Return the (X, Y) coordinate for the center point of the cell that contains the specified text.  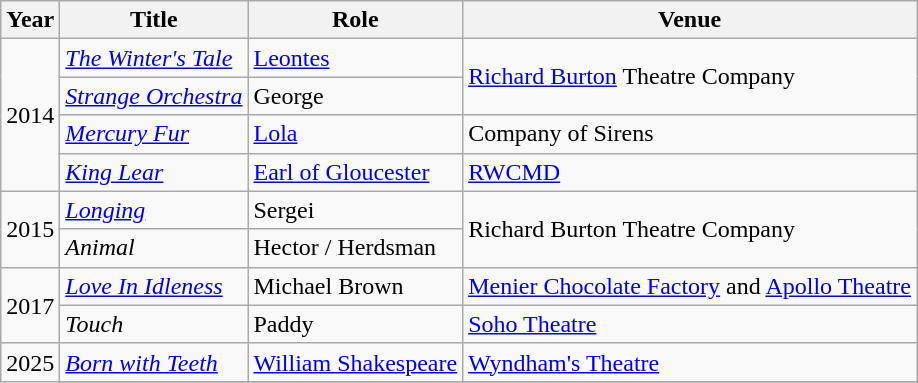
Leontes (356, 58)
2015 (30, 229)
Year (30, 20)
Title (154, 20)
Animal (154, 248)
Venue (690, 20)
Wyndham's Theatre (690, 362)
Born with Teeth (154, 362)
William Shakespeare (356, 362)
RWCMD (690, 172)
Touch (154, 324)
King Lear (154, 172)
2017 (30, 305)
Company of Sirens (690, 134)
Sergei (356, 210)
George (356, 96)
Role (356, 20)
Mercury Fur (154, 134)
Strange Orchestra (154, 96)
Soho Theatre (690, 324)
Longing (154, 210)
Lola (356, 134)
Menier Chocolate Factory and Apollo Theatre (690, 286)
2025 (30, 362)
Love In Idleness (154, 286)
Hector / Herdsman (356, 248)
Paddy (356, 324)
Earl of Gloucester (356, 172)
Michael Brown (356, 286)
2014 (30, 115)
The Winter's Tale (154, 58)
